Return the (x, y) coordinate for the center point of the cell that contains the specified text.  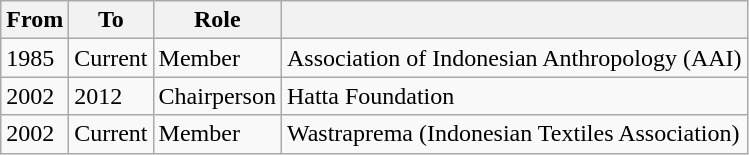
Association of Indonesian Anthropology (AAI) (514, 58)
Hatta Foundation (514, 96)
1985 (35, 58)
Role (217, 20)
Wastraprema (Indonesian Textiles Association) (514, 134)
2012 (111, 96)
Chairperson (217, 96)
From (35, 20)
To (111, 20)
